Return the (X, Y) coordinate for the center point of the cell that contains the specified text.  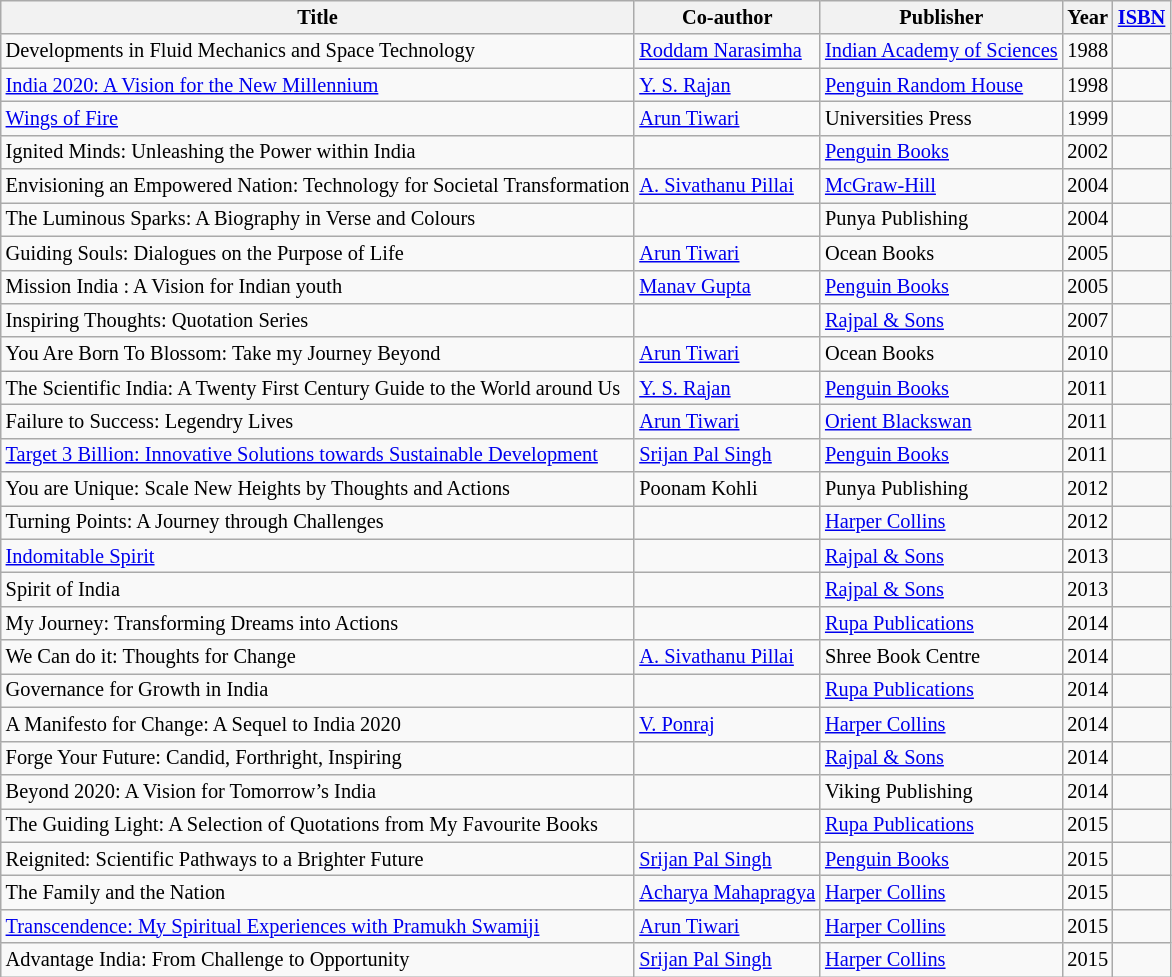
McGraw-Hill (941, 186)
2007 (1087, 320)
Indomitable Spirit (318, 556)
Forge Your Future: Candid, Forthright, Inspiring (318, 758)
The Scientific India: A Twenty First Century Guide to the World around Us (318, 388)
Publisher (941, 17)
You Are Born To Blossom: Take my Journey Beyond (318, 354)
Title (318, 17)
Governance for Growth in India (318, 690)
Indian Academy of Sciences (941, 51)
Transcendence: My Spiritual Experiences with Pramukh Swamiji (318, 926)
Penguin Random House (941, 85)
Mission India : A Vision for Indian youth (318, 287)
You are Unique: Scale New Heights by Thoughts and Actions (318, 489)
Roddam Narasimha (727, 51)
V. Ponraj (727, 724)
1998 (1087, 85)
We Can do it: Thoughts for Change (318, 657)
My Journey: Transforming Dreams into Actions (318, 623)
ISBN (1142, 17)
Viking Publishing (941, 791)
Year (1087, 17)
Reignited: Scientific Pathways to a Brighter Future (318, 859)
Envisioning an Empowered Nation: Technology for Societal Transformation (318, 186)
1988 (1087, 51)
Orient Blackswan (941, 421)
Acharya Mahapragya (727, 892)
1999 (1087, 118)
The Family and the Nation (318, 892)
Spirit of India (318, 589)
Co-author (727, 17)
Ignited Minds: Unleashing the Power within India (318, 152)
Wings of Fire (318, 118)
2010 (1087, 354)
Guiding Souls: Dialogues on the Purpose of Life (318, 253)
Poonam Kohli (727, 489)
The Luminous Sparks: A Biography in Verse and Colours (318, 219)
2002 (1087, 152)
Shree Book Centre (941, 657)
Turning Points: A Journey through Challenges (318, 522)
Advantage India: From Challenge to Opportunity (318, 960)
Target 3 Billion: Innovative Solutions towards Sustainable Development (318, 455)
Beyond 2020: A Vision for Tomorrow’s India (318, 791)
Universities Press (941, 118)
Developments in Fluid Mechanics and Space Technology (318, 51)
The Guiding Light: A Selection of Quotations from My Favourite Books (318, 825)
Failure to Success: Legendry Lives (318, 421)
India 2020: A Vision for the New Millennium (318, 85)
Manav Gupta (727, 287)
A Manifesto for Change: A Sequel to India 2020 (318, 724)
Inspiring Thoughts: Quotation Series (318, 320)
